Scan for the cell matching the given text and deliver its (X, Y) coordinate at center. 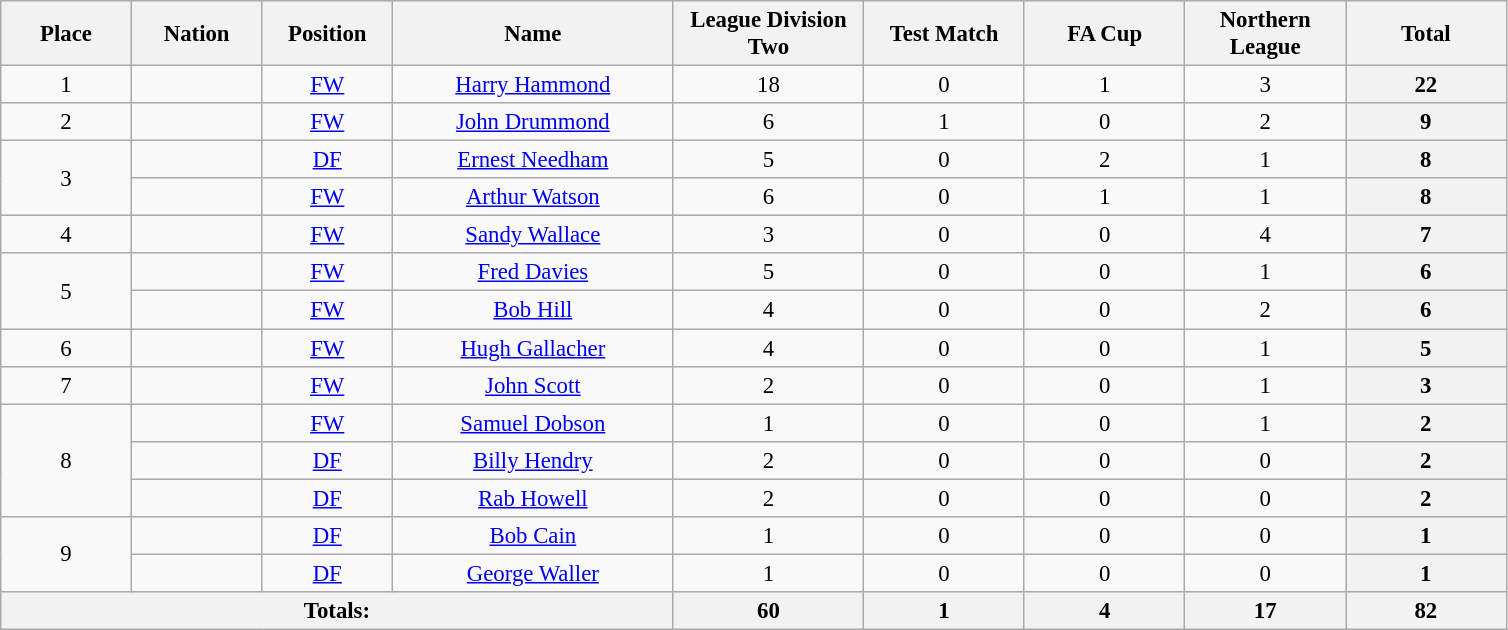
Test Match (944, 34)
17 (1266, 611)
John Scott (534, 385)
Bob Hill (534, 310)
Ernest Needham (534, 160)
Sandy Wallace (534, 235)
Place (66, 34)
22 (1426, 85)
Nation (196, 34)
Billy Hendry (534, 460)
FA Cup (1104, 34)
George Waller (534, 573)
60 (768, 611)
John Drummond (534, 122)
18 (768, 85)
82 (1426, 611)
Harry Hammond (534, 85)
Northern League (1266, 34)
Totals: (337, 611)
Samuel Dobson (534, 423)
Arthur Watson (534, 197)
League Division Two (768, 34)
Bob Cain (534, 536)
Name (534, 34)
Position (328, 34)
Total (1426, 34)
Fred Davies (534, 273)
Hugh Gallacher (534, 348)
Rab Howell (534, 498)
